Extract the (x, y) coordinate from the center of the cell holding the provided text.  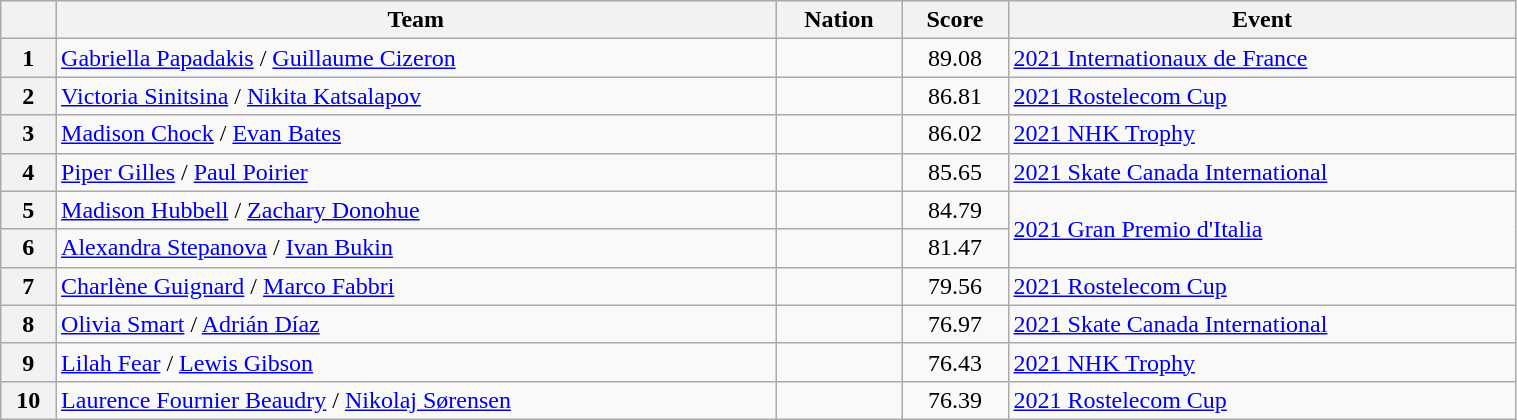
79.56 (955, 286)
Event (1262, 20)
Nation (839, 20)
3 (28, 134)
Team (416, 20)
81.47 (955, 248)
89.08 (955, 58)
Madison Chock / Evan Bates (416, 134)
9 (28, 362)
84.79 (955, 210)
Olivia Smart / Adrián Díaz (416, 324)
Laurence Fournier Beaudry / Nikolaj Sørensen (416, 400)
6 (28, 248)
Charlène Guignard / Marco Fabbri (416, 286)
Madison Hubbell / Zachary Donohue (416, 210)
10 (28, 400)
86.02 (955, 134)
Piper Gilles / Paul Poirier (416, 172)
76.43 (955, 362)
2021 Internationaux de France (1262, 58)
1 (28, 58)
Victoria Sinitsina / Nikita Katsalapov (416, 96)
8 (28, 324)
85.65 (955, 172)
76.39 (955, 400)
Score (955, 20)
5 (28, 210)
86.81 (955, 96)
7 (28, 286)
2021 Gran Premio d'Italia (1262, 229)
4 (28, 172)
76.97 (955, 324)
Gabriella Papadakis / Guillaume Cizeron (416, 58)
Lilah Fear / Lewis Gibson (416, 362)
2 (28, 96)
Alexandra Stepanova / Ivan Bukin (416, 248)
